Scan for the cell matching the given text and deliver its (X, Y) coordinate at center. 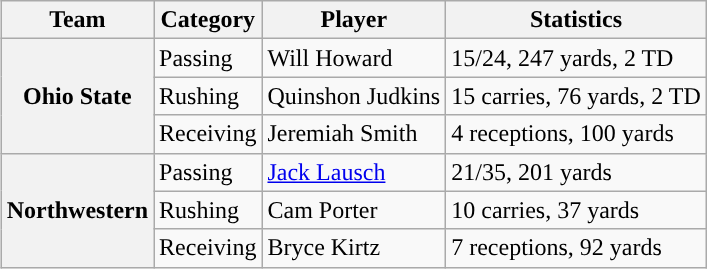
21/35, 201 yards (576, 172)
Statistics (576, 20)
Ohio State (77, 96)
Will Howard (354, 58)
Team (77, 20)
15 carries, 76 yards, 2 TD (576, 96)
Cam Porter (354, 210)
Quinshon Judkins (354, 96)
7 receptions, 92 yards (576, 248)
15/24, 247 yards, 2 TD (576, 58)
Category (208, 20)
Jeremiah Smith (354, 134)
Bryce Kirtz (354, 248)
Jack Lausch (354, 172)
Player (354, 20)
4 receptions, 100 yards (576, 134)
10 carries, 37 yards (576, 210)
Northwestern (77, 210)
